Capture the cell that displays the provided text and extract its (X, Y) central coordinate. 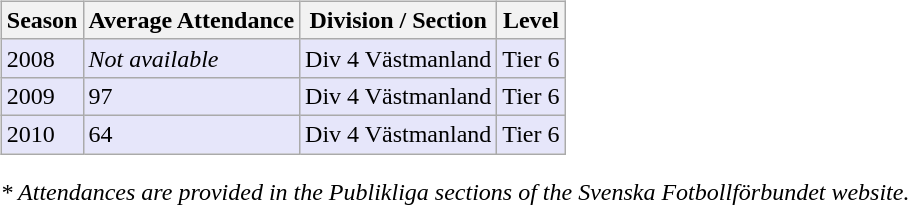
2009 (42, 96)
Not available (192, 58)
Average Attendance (192, 20)
Level (531, 20)
Division / Section (398, 20)
Season (42, 20)
64 (192, 134)
2008 (42, 58)
97 (192, 96)
2010 (42, 134)
